Pinpoint the cell where the given text exists, returning its (x, y) midpoint coordinate. 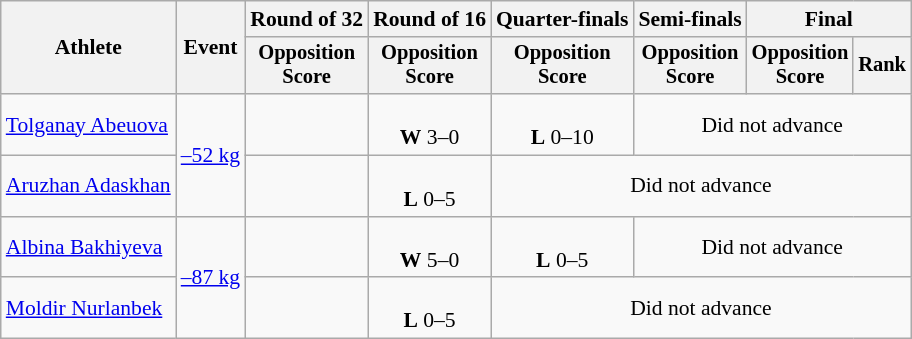
Rank (882, 66)
Aruzhan Adaskhan (88, 186)
Albina Bakhiyeva (88, 248)
Round of 32 (306, 19)
Event (210, 48)
W 5–0 (430, 248)
–87 kg (210, 278)
L 0–10 (562, 124)
Round of 16 (430, 19)
–52 kg (210, 155)
Final (829, 19)
Moldir Nurlanbek (88, 308)
Quarter-finals (562, 19)
Athlete (88, 48)
Semi-finals (690, 19)
W 3–0 (430, 124)
Tolganay Abeuova (88, 124)
